Pinpoint the cell where the given text exists, returning its [X, Y] midpoint coordinate. 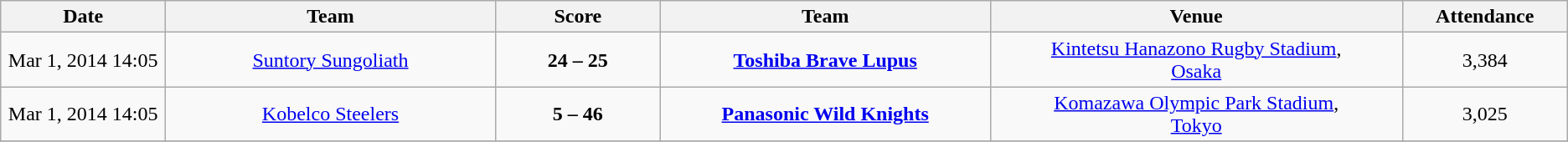
Kintetsu Hanazono Rugby Stadium,Osaka [1196, 60]
Toshiba Brave Lupus [825, 60]
3,384 [1484, 60]
3,025 [1484, 114]
Komazawa Olympic Park Stadium,Tokyo [1196, 114]
Date [84, 17]
Kobelco Steelers [331, 114]
Score [578, 17]
Suntory Sungoliath [331, 60]
24 – 25 [578, 60]
Attendance [1484, 17]
Panasonic Wild Knights [825, 114]
Venue [1196, 17]
5 – 46 [578, 114]
